Determine the (X, Y) coordinate at the center of the cell enclosing the given text.  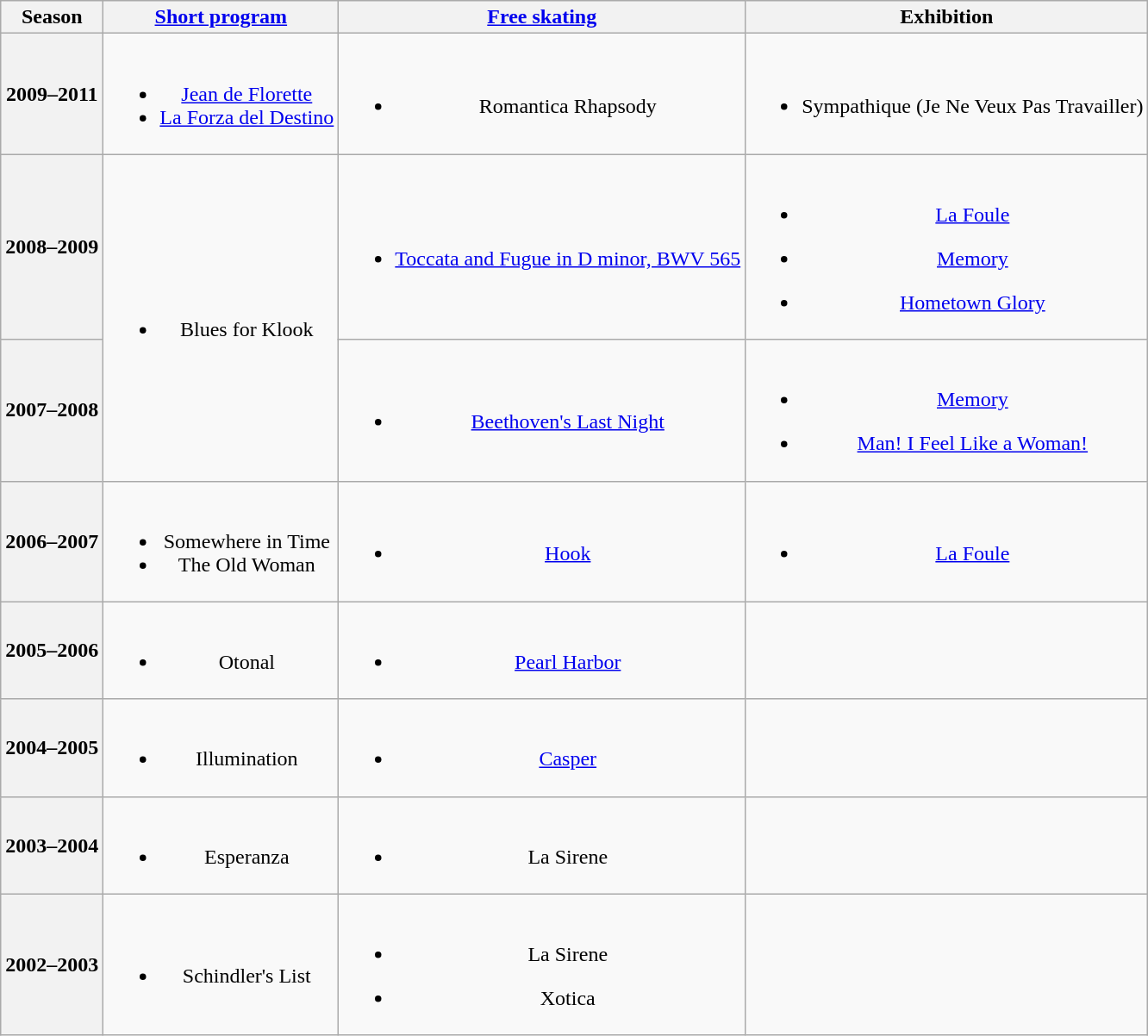
Esperanza (221, 845)
La Foule Memory Hometown Glory (946, 247)
Schindler's List (221, 964)
La Foule (946, 541)
Hook (542, 541)
Illumination (221, 748)
Short program (221, 17)
Romantica Rhapsody (542, 94)
Season (52, 17)
Sympathique (Je Ne Veux Pas Travailler) (946, 94)
Blues for Klook (221, 317)
Otonal (221, 650)
2006–2007 (52, 541)
Memory Man! I Feel Like a Woman! (946, 410)
2007–2008 (52, 410)
Exhibition (946, 17)
2005–2006 (52, 650)
La Sirene (542, 845)
2002–2003 (52, 964)
2003–2004 (52, 845)
Toccata and Fugue in D minor, BWV 565 (542, 247)
2004–2005 (52, 748)
Pearl Harbor (542, 650)
Jean de Florette La Forza del Destino (221, 94)
2008–2009 (52, 247)
Beethoven's Last Night (542, 410)
2009–2011 (52, 94)
La Sirene Xotica (542, 964)
Free skating (542, 17)
Casper (542, 748)
Somewhere in Time The Old Woman (221, 541)
